Determine the (X, Y) coordinate at the center of the cell enclosing the given text.  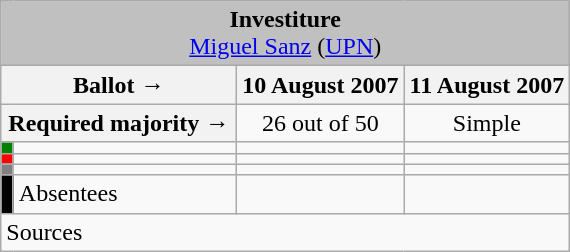
Simple (487, 123)
10 August 2007 (320, 85)
11 August 2007 (487, 85)
InvestitureMiguel Sanz (UPN) (286, 34)
Sources (286, 232)
Required majority → (119, 123)
Absentees (125, 194)
Ballot → (119, 85)
26 out of 50 (320, 123)
